Search for the cell housing the specified text and yield its [X, Y] center coordinate. 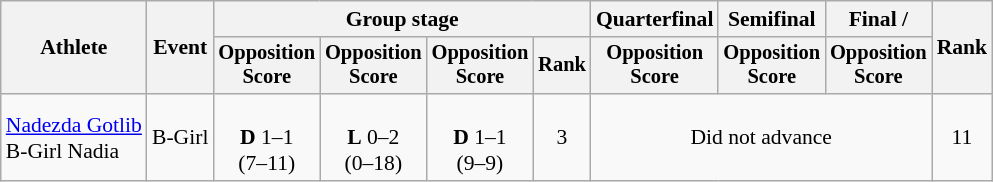
Nadezda GotlibB-Girl Nadia [74, 138]
Final / [878, 19]
11 [962, 138]
Event [180, 48]
D 1–1(9–9) [480, 138]
Athlete [74, 48]
Semifinal [772, 19]
L 0–2(0–18) [374, 138]
Did not advance [762, 138]
3 [562, 138]
Group stage [402, 19]
D 1–1(7–11) [266, 138]
Quarterfinal [655, 19]
B-Girl [180, 138]
